Determine the (X, Y) coordinate at the center of the cell enclosing the given text.  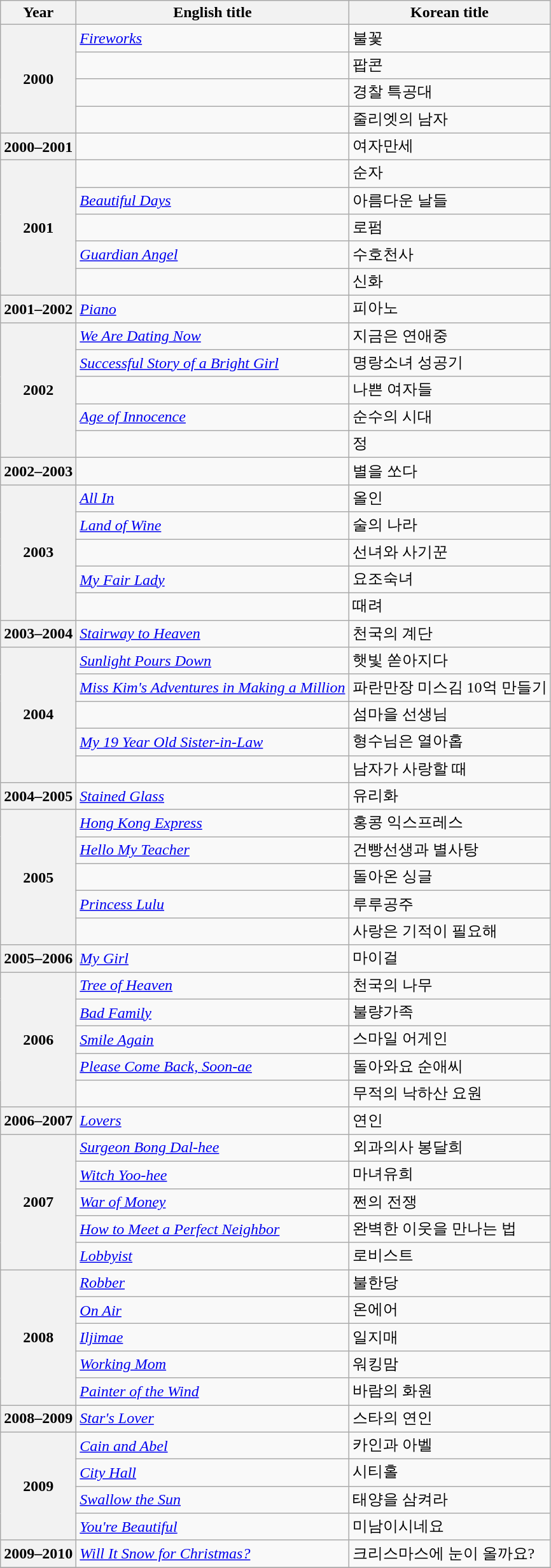
2009 (38, 1486)
2005–2006 (38, 959)
Bad Family (213, 1012)
Piano (213, 309)
외과의사 봉달희 (449, 1148)
불한당 (449, 1283)
나쁜 여자들 (449, 390)
2007 (38, 1202)
2000 (38, 79)
불량가족 (449, 1012)
2000–2001 (38, 146)
경찰 특공대 (449, 93)
My 19 Year Old Sister-in-Law (213, 741)
스타의 연인 (449, 1419)
City Hall (213, 1473)
로펌 (449, 228)
Lobbyist (213, 1256)
불꽃 (449, 38)
순수의 시대 (449, 417)
정 (449, 444)
줄리엣의 남자 (449, 120)
파란만장 미스김 10억 만들기 (449, 688)
2008 (38, 1338)
홍콩 익스프레스 (449, 823)
순자 (449, 174)
피아노 (449, 309)
2006 (38, 1039)
2009–2010 (38, 1554)
Swallow the Sun (213, 1499)
War of Money (213, 1202)
Tree of Heaven (213, 986)
Land of Wine (213, 525)
Fireworks (213, 38)
How to Meet a Perfect Neighbor (213, 1230)
On Air (213, 1310)
2002–2003 (38, 472)
Guardian Angel (213, 254)
Cain and Abel (213, 1446)
Robber (213, 1283)
Surgeon Bong Dal-hee (213, 1148)
You're Beautiful (213, 1527)
All In (213, 499)
사랑은 기적이 필요해 (449, 931)
Hong Kong Express (213, 823)
Korean title (449, 13)
워킹맘 (449, 1365)
Star's Lover (213, 1419)
명랑소녀 성공기 (449, 364)
남자가 사랑할 때 (449, 769)
여자만세 (449, 146)
시티홀 (449, 1473)
마이걸 (449, 959)
Iljimae (213, 1338)
We Are Dating Now (213, 336)
Miss Kim's Adventures in Making a Million (213, 688)
2005 (38, 877)
카인과 아벨 (449, 1446)
Hello My Teacher (213, 851)
Smile Again (213, 1040)
형수님은 열아홉 (449, 741)
지금은 연애중 (449, 336)
2006–2007 (38, 1120)
Working Mom (213, 1365)
햇빛 쏟아지다 (449, 661)
English title (213, 13)
Year (38, 13)
천국의 계단 (449, 633)
2003–2004 (38, 633)
Stained Glass (213, 796)
2001–2002 (38, 309)
Beautiful Days (213, 201)
루루공주 (449, 904)
선녀와 사기꾼 (449, 553)
크리스마스에 눈이 올까요? (449, 1554)
섬마을 선생님 (449, 715)
신화 (449, 282)
팝콘 (449, 65)
쩐의 전쟁 (449, 1202)
요조숙녀 (449, 580)
2004–2005 (38, 796)
술의 나라 (449, 525)
로비스트 (449, 1256)
아름다운 날들 (449, 201)
Witch Yoo-hee (213, 1175)
건빵선생과 별사탕 (449, 851)
2004 (38, 715)
바람의 화원 (449, 1391)
별을 쏘다 (449, 472)
무적의 낙하산 요원 (449, 1094)
Lovers (213, 1120)
Successful Story of a Bright Girl (213, 364)
완벽한 이웃을 만나는 법 (449, 1230)
수호천사 (449, 254)
My Fair Lady (213, 580)
Painter of the Wind (213, 1391)
2008–2009 (38, 1419)
Princess Lulu (213, 904)
2001 (38, 228)
Will It Snow for Christmas? (213, 1554)
Stairway to Heaven (213, 633)
올인 (449, 499)
돌아와요 순애씨 (449, 1067)
Age of Innocence (213, 417)
My Girl (213, 959)
유리화 (449, 796)
미남이시네요 (449, 1527)
돌아온 싱글 (449, 877)
스마일 어게인 (449, 1040)
2002 (38, 390)
때려 (449, 607)
Please Come Back, Soon-ae (213, 1067)
태양을 삼켜라 (449, 1499)
마녀유희 (449, 1175)
천국의 나무 (449, 986)
Sunlight Pours Down (213, 661)
일지매 (449, 1338)
온에어 (449, 1310)
2003 (38, 552)
연인 (449, 1120)
